Pinpoint the cell where the given text exists, returning its (X, Y) midpoint coordinate. 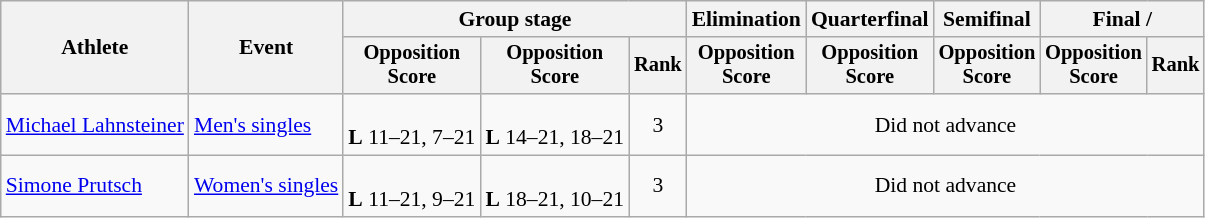
Final / (1122, 19)
Michael Lahnsteiner (95, 124)
Event (266, 48)
L 11–21, 7–21 (412, 124)
Semifinal (988, 19)
L 18–21, 10–21 (554, 186)
Women's singles (266, 186)
Men's singles (266, 124)
Group stage (514, 19)
Simone Prutsch (95, 186)
L 14–21, 18–21 (554, 124)
Elimination (746, 19)
L 11–21, 9–21 (412, 186)
Athlete (95, 48)
Quarterfinal (870, 19)
